Determine the [x, y] coordinate at the center of the cell enclosing the given text.  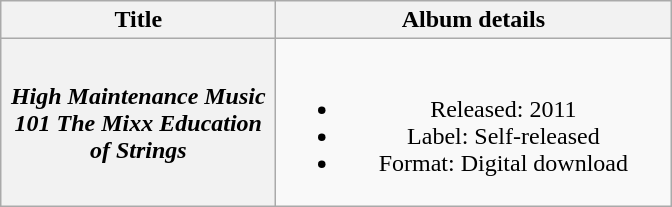
Released: 2011Label: Self-releasedFormat: Digital download [474, 122]
High Maintenance Music 101 The Mixx Education of Strings [138, 122]
Album details [474, 20]
Title [138, 20]
